Identify which cell holds the provided text, then report its (x, y) central coordinate. 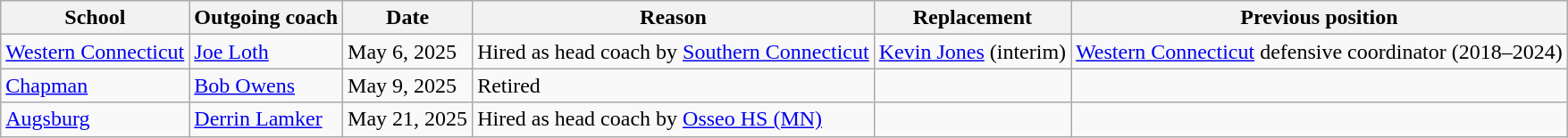
Reason (674, 18)
Hired as head coach by Osseo HS (MN) (674, 119)
Joe Loth (266, 52)
School (95, 18)
Bob Owens (266, 85)
Western Connecticut (95, 52)
May 9, 2025 (407, 85)
Date (407, 18)
May 21, 2025 (407, 119)
Outgoing coach (266, 18)
Derrin Lamker (266, 119)
Chapman (95, 85)
Hired as head coach by Southern Connecticut (674, 52)
Retired (674, 85)
Kevin Jones (interim) (972, 52)
Augsburg (95, 119)
May 6, 2025 (407, 52)
Previous position (1320, 18)
Replacement (972, 18)
Western Connecticut defensive coordinator (2018–2024) (1320, 52)
